Return the [x, y] coordinate for the center point of the cell that contains the specified text.  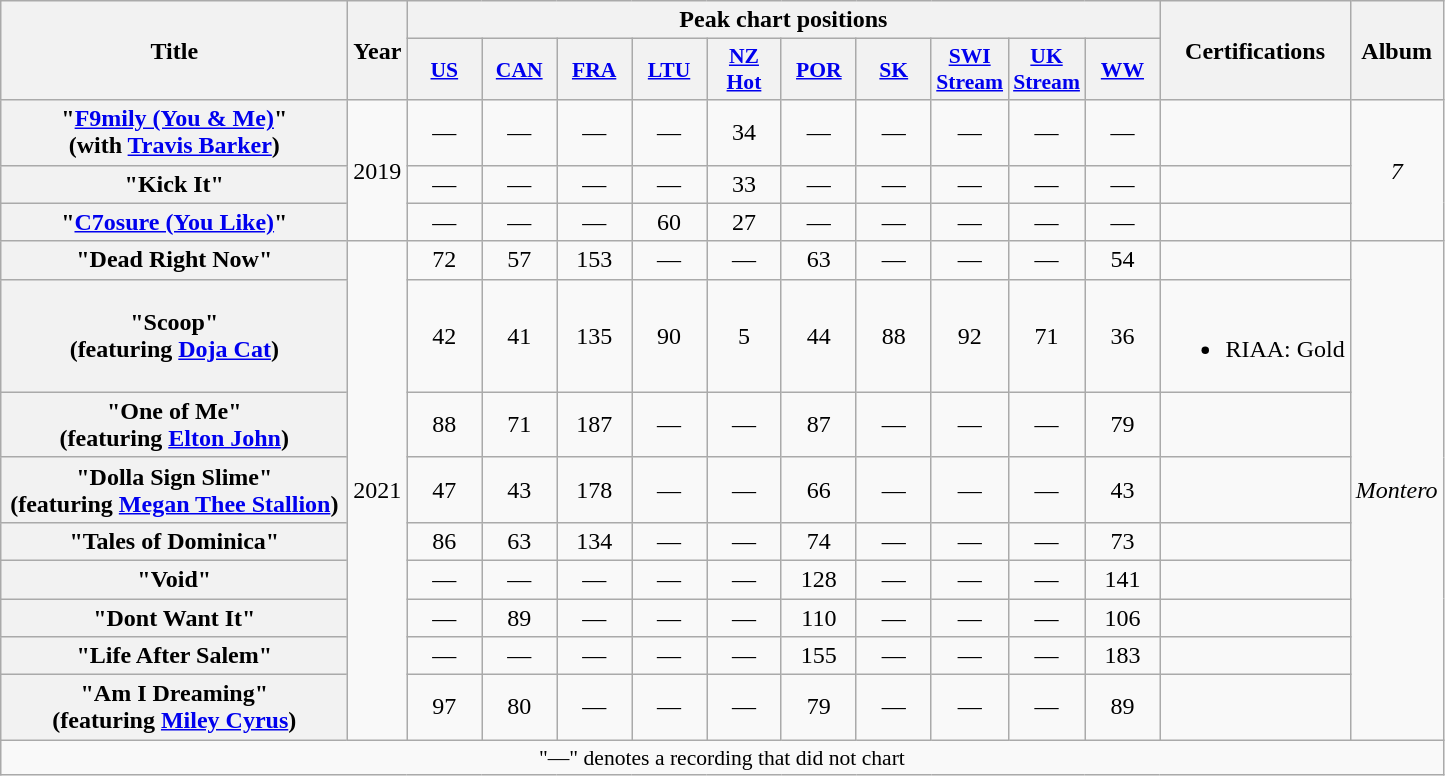
"—" denotes a recording that did not chart [722, 758]
LTU [670, 70]
128 [818, 579]
183 [1122, 656]
Montero [1396, 490]
34 [744, 132]
72 [444, 260]
"Dont Want It" [174, 617]
NZHot [744, 70]
86 [444, 541]
106 [1122, 617]
141 [1122, 579]
110 [818, 617]
187 [594, 424]
5 [744, 336]
54 [1122, 260]
SWIStream [970, 70]
"Life After Salem" [174, 656]
87 [818, 424]
47 [444, 490]
Album [1396, 50]
60 [670, 222]
74 [818, 541]
90 [670, 336]
RIAA: Gold [1255, 336]
44 [818, 336]
2021 [378, 490]
"Am I Dreaming"(featuring Miley Cyrus) [174, 708]
CAN [520, 70]
"F9mily (You & Me)"(with Travis Barker) [174, 132]
33 [744, 184]
92 [970, 336]
UKStream [1046, 70]
"Dolla Sign Slime"(featuring Megan Thee Stallion) [174, 490]
7 [1396, 170]
36 [1122, 336]
"C7osure (You Like)" [174, 222]
155 [818, 656]
73 [1122, 541]
27 [744, 222]
2019 [378, 170]
Year [378, 50]
Title [174, 50]
SK [894, 70]
134 [594, 541]
POR [818, 70]
"One of Me"(featuring Elton John) [174, 424]
Certifications [1255, 50]
178 [594, 490]
"Kick It" [174, 184]
42 [444, 336]
US [444, 70]
"Scoop"(featuring Doja Cat) [174, 336]
WW [1122, 70]
66 [818, 490]
FRA [594, 70]
57 [520, 260]
"Tales of Dominica" [174, 541]
41 [520, 336]
"Void" [174, 579]
97 [444, 708]
Peak chart positions [784, 20]
"Dead Right Now" [174, 260]
153 [594, 260]
135 [594, 336]
80 [520, 708]
